Extract the [x, y] coordinate from the center of the cell holding the provided text.  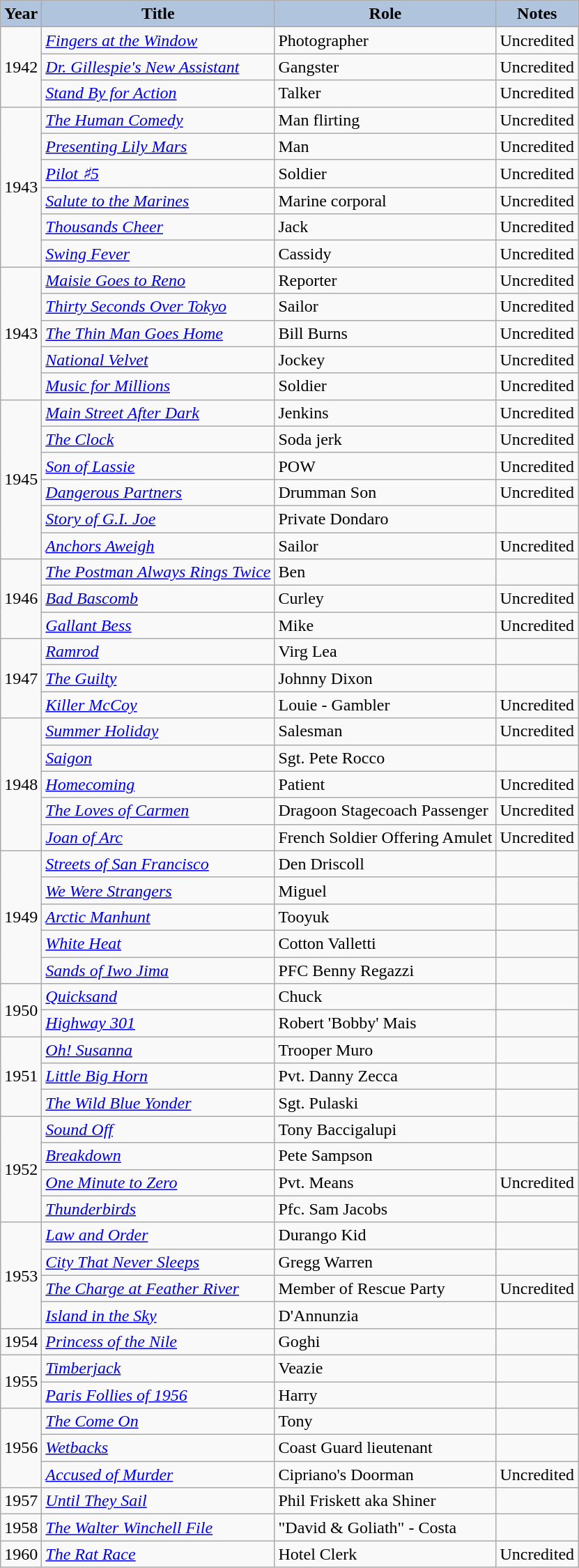
1955 [21, 1381]
Drumman Son [385, 492]
Quicksand [158, 997]
Phil Friskett aka Shiner [385, 1501]
Maisie Goes to Reno [158, 280]
Ramrod [158, 652]
Until They Sail [158, 1501]
Thousands Cheer [158, 227]
Music for Millions [158, 386]
Johnny Dixon [385, 678]
1951 [21, 1076]
The Human Comedy [158, 120]
Oh! Susanna [158, 1050]
Harry [385, 1395]
Cipriano's Doorman [385, 1475]
1956 [21, 1448]
Joan of Arc [158, 837]
Anchors Aweigh [158, 546]
Dragoon Stagecoach Passenger [385, 811]
The Thin Man Goes Home [158, 333]
The Rat Race [158, 1554]
Reporter [385, 280]
Fingers at the Window [158, 40]
Ben [385, 572]
Little Big Horn [158, 1076]
Salesman [385, 731]
1950 [21, 1010]
Streets of San Francisco [158, 864]
The Walter Winchell File [158, 1528]
One Minute to Zero [158, 1182]
Jack [385, 227]
Den Driscoll [385, 864]
D'Annunzia [385, 1315]
Stand By for Action [158, 93]
"David & Goliath" - Costa [385, 1528]
Pete Sampson [385, 1156]
Bad Bascomb [158, 599]
1946 [21, 599]
Law and Order [158, 1235]
Homecoming [158, 784]
Summer Holiday [158, 731]
Presenting Lily Mars [158, 146]
Paris Follies of 1956 [158, 1395]
Role [385, 14]
The Postman Always Rings Twice [158, 572]
Main Street After Dark [158, 413]
Killer McCoy [158, 705]
1949 [21, 917]
Thunderbirds [158, 1209]
Tooyuk [385, 917]
Durango Kid [385, 1235]
Thirty Seconds Over Tokyo [158, 307]
Marine corporal [385, 201]
1960 [21, 1554]
Chuck [385, 997]
1947 [21, 678]
Louie - Gambler [385, 705]
Year [21, 14]
Mike [385, 625]
Notes [537, 14]
City That Never Sleeps [158, 1262]
Virg Lea [385, 652]
Gregg Warren [385, 1262]
Trooper Muro [385, 1050]
Saigon [158, 758]
Wetbacks [158, 1448]
Princess of the Nile [158, 1341]
Pvt. Means [385, 1182]
1954 [21, 1341]
Story of G.I. Joe [158, 519]
The Wild Blue Yonder [158, 1103]
The Charge at Feather River [158, 1288]
Sgt. Pulaski [385, 1103]
Dangerous Partners [158, 492]
Patient [385, 784]
Breakdown [158, 1156]
Cotton Valletti [385, 943]
We Were Strangers [158, 890]
Man flirting [385, 120]
National Velvet [158, 360]
Man [385, 146]
Jockey [385, 360]
Salute to the Marines [158, 201]
PFC Benny Regazzi [385, 970]
Highway 301 [158, 1023]
Hotel Clerk [385, 1554]
Bill Burns [385, 333]
French Soldier Offering Amulet [385, 837]
Gallant Bess [158, 625]
Swing Fever [158, 254]
Private Dondaro [385, 519]
1952 [21, 1169]
Jenkins [385, 413]
Photographer [385, 40]
Arctic Manhunt [158, 917]
Son of Lassie [158, 466]
Coast Guard lieutenant [385, 1448]
Cassidy [385, 254]
Sands of Iwo Jima [158, 970]
Island in the Sky [158, 1315]
Miguel [385, 890]
Curley [385, 599]
1948 [21, 784]
Dr. Gillespie's New Assistant [158, 67]
Tony [385, 1422]
Soda jerk [385, 439]
The Guilty [158, 678]
White Heat [158, 943]
Pfc. Sam Jacobs [385, 1209]
The Loves of Carmen [158, 811]
Pilot ♯5 [158, 174]
Tony Baccigalupi [385, 1129]
1942 [21, 67]
The Come On [158, 1422]
Pvt. Danny Zecca [385, 1076]
POW [385, 466]
1958 [21, 1528]
Talker [385, 93]
Sound Off [158, 1129]
Goghi [385, 1341]
Veazie [385, 1368]
1957 [21, 1501]
Title [158, 14]
Timberjack [158, 1368]
Sgt. Pete Rocco [385, 758]
The Clock [158, 439]
Accused of Murder [158, 1475]
Gangster [385, 67]
1953 [21, 1275]
1945 [21, 479]
Member of Rescue Party [385, 1288]
Robert 'Bobby' Mais [385, 1023]
